Detect which cell encompasses the target text, then output its [X, Y] center coordinate. 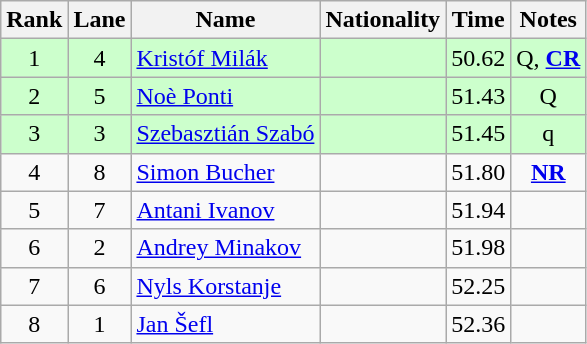
51.80 [478, 172]
Jan Šefl [226, 324]
Kristóf Milák [226, 58]
Szebasztián Szabó [226, 134]
q [548, 134]
Antani Ivanov [226, 210]
Simon Bucher [226, 172]
51.43 [478, 96]
Noè Ponti [226, 96]
Nationality [383, 20]
51.94 [478, 210]
Q [548, 96]
Andrey Minakov [226, 248]
50.62 [478, 58]
Name [226, 20]
52.36 [478, 324]
52.25 [478, 286]
NR [548, 172]
Time [478, 20]
Rank [34, 20]
51.98 [478, 248]
Q, CR [548, 58]
Notes [548, 20]
Lane [100, 20]
Nyls Korstanje [226, 286]
51.45 [478, 134]
